Detect which cell encompasses the target text, then output its [x, y] center coordinate. 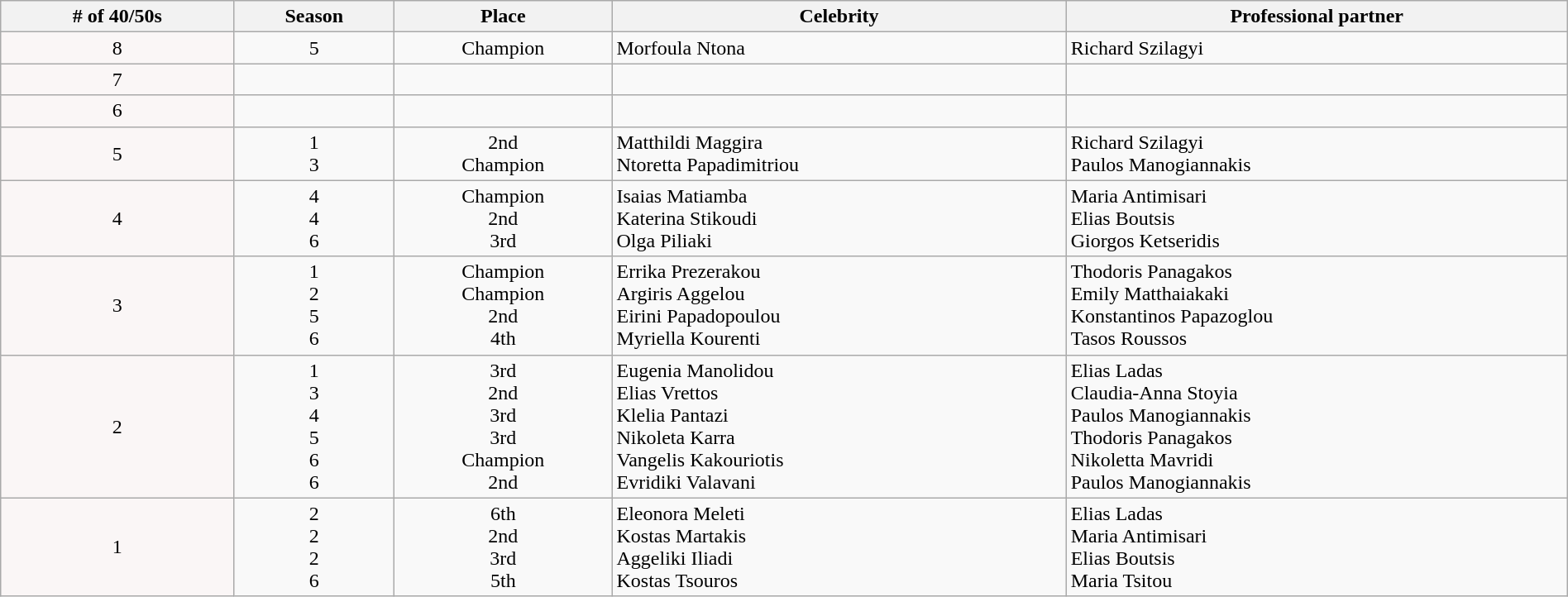
1 [117, 547]
Morfoula Ntona [839, 48]
8 [117, 48]
Champion [503, 48]
Maria AntimisariElias BoutsisGiorgos Ketseridis [1317, 218]
# of 40/50s [117, 17]
Matthildi MaggiraNtoretta Papadimitriou [839, 154]
134566 [314, 427]
Isaias MatiambaKaterina StikoudiOlga Piliaki [839, 218]
2 [117, 427]
Place [503, 17]
Season [314, 17]
1256 [314, 306]
Celebrity [839, 17]
13 [314, 154]
Elias LadasMaria AntimisariElias BoutsisMaria Tsitou [1317, 547]
6 [117, 111]
3 [117, 306]
446 [314, 218]
3rd2nd3rd3rdChampion2nd [503, 427]
Errika PrezerakouArgiris AggelouEirini PapadopoulouMyriella Kourenti [839, 306]
Elias LadasClaudia-Anna StoyiaPaulos ManogiannakisThodoris PanagakosNikoletta MavridiPaulos Manogiannakis [1317, 427]
6th2nd3rd5th [503, 547]
ChampionChampion2nd4th [503, 306]
Eleonora MeletiKostas MartakisAggeliki IliadiKostas Tsouros [839, 547]
2ndChampion [503, 154]
Richard SzilagyiPaulos Manogiannakis [1317, 154]
7 [117, 79]
Champion2nd3rd [503, 218]
Eugenia ManolidouElias VrettosKlelia PantaziNikoleta KarraVangelis KakouriotisEvridiki Valavani [839, 427]
Professional partner [1317, 17]
Thodoris PanagakosEmily MatthaiakakiKonstantinos PapazoglouTasos Roussos [1317, 306]
4 [117, 218]
Richard Szilagyi [1317, 48]
2226 [314, 547]
